Pinpoint the cell where the given text exists, returning its (x, y) midpoint coordinate. 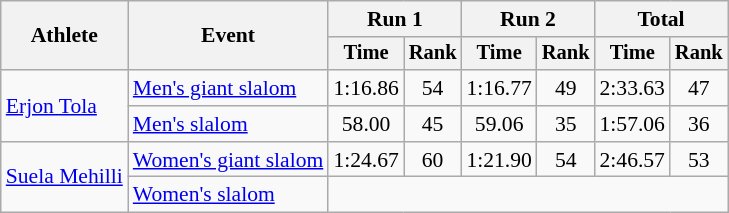
59.06 (498, 124)
47 (699, 88)
35 (566, 124)
Erjon Tola (64, 106)
1:21.90 (498, 160)
1:57.06 (632, 124)
Run 2 (528, 19)
58.00 (366, 124)
1:16.77 (498, 88)
1:16.86 (366, 88)
Women's slalom (228, 195)
Women's giant slalom (228, 160)
Athlete (64, 36)
Men's slalom (228, 124)
Event (228, 36)
Suela Mehilli (64, 178)
Men's giant slalom (228, 88)
2:33.63 (632, 88)
49 (566, 88)
36 (699, 124)
60 (433, 160)
Total (660, 19)
45 (433, 124)
Run 1 (394, 19)
1:24.67 (366, 160)
2:46.57 (632, 160)
53 (699, 160)
